Provide the (x, y) coordinate of the cell's center where the given text is located.  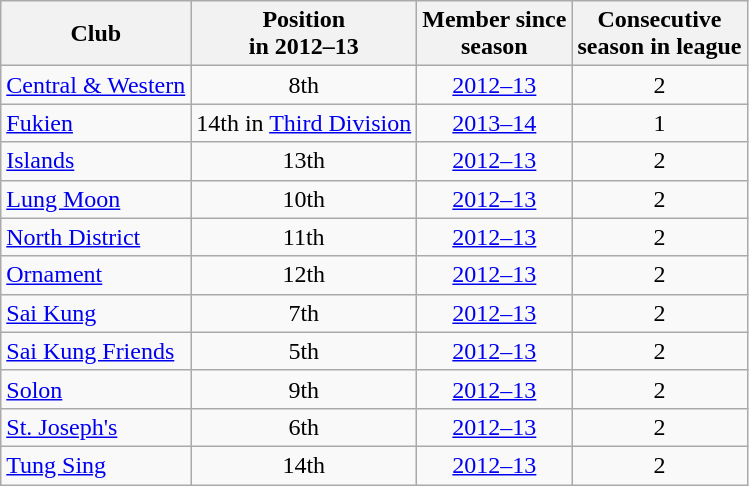
Positionin 2012–13 (304, 34)
Islands (96, 161)
7th (304, 313)
14th (304, 465)
14th in Third Division (304, 123)
6th (304, 427)
1 (660, 123)
9th (304, 389)
Club (96, 34)
Lung Moon (96, 199)
St. Joseph's (96, 427)
Sai Kung Friends (96, 351)
2013–14 (494, 123)
Ornament (96, 275)
Member sinceseason (494, 34)
12th (304, 275)
Tung Sing (96, 465)
13th (304, 161)
5th (304, 351)
Solon (96, 389)
Fukien (96, 123)
10th (304, 199)
Central & Western (96, 85)
North District (96, 237)
Consecutiveseason in league (660, 34)
8th (304, 85)
Sai Kung (96, 313)
11th (304, 237)
